Search for the cell housing the specified text and yield its (X, Y) center coordinate. 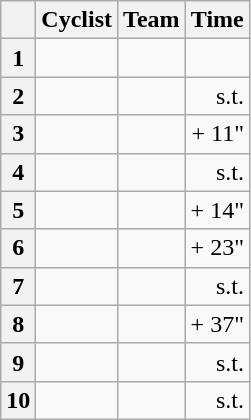
10 (18, 400)
Time (217, 20)
3 (18, 134)
6 (18, 248)
+ 23" (217, 248)
4 (18, 172)
Cyclist (77, 20)
2 (18, 96)
+ 11" (217, 134)
5 (18, 210)
+ 14" (217, 210)
7 (18, 286)
9 (18, 362)
1 (18, 58)
Team (152, 20)
8 (18, 324)
+ 37" (217, 324)
